Output the (x, y) coordinate of the center of the cell containing the given text.  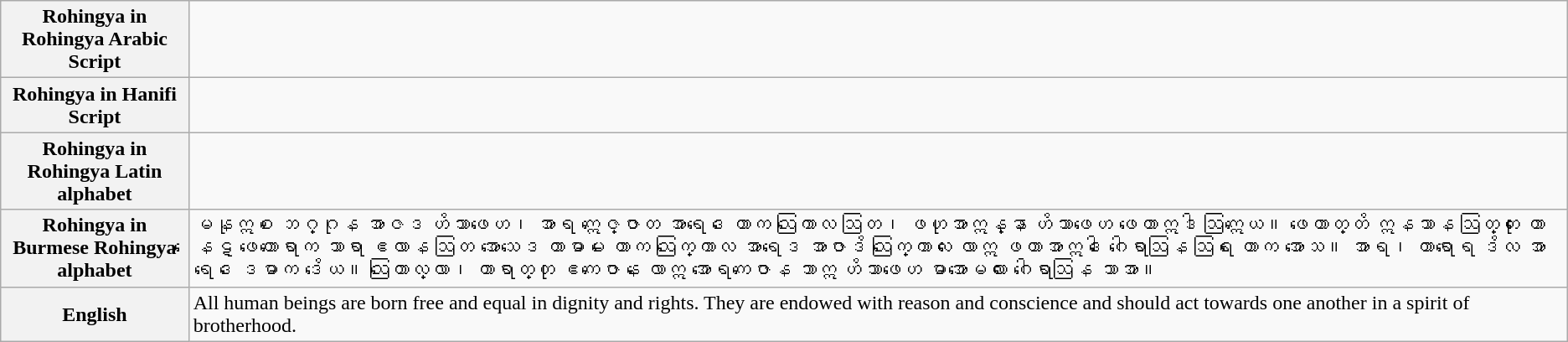
Rohingya in Rohingya Arabic Script (95, 39)
Rohingya in Hanifi Script (95, 106)
English (95, 313)
Rohingya in Burmese Rohingya alphabet (95, 248)
Rohingya in Rohingya Latin alphabet (95, 171)
